Output the [X, Y] coordinate of the center of the cell containing the given text.  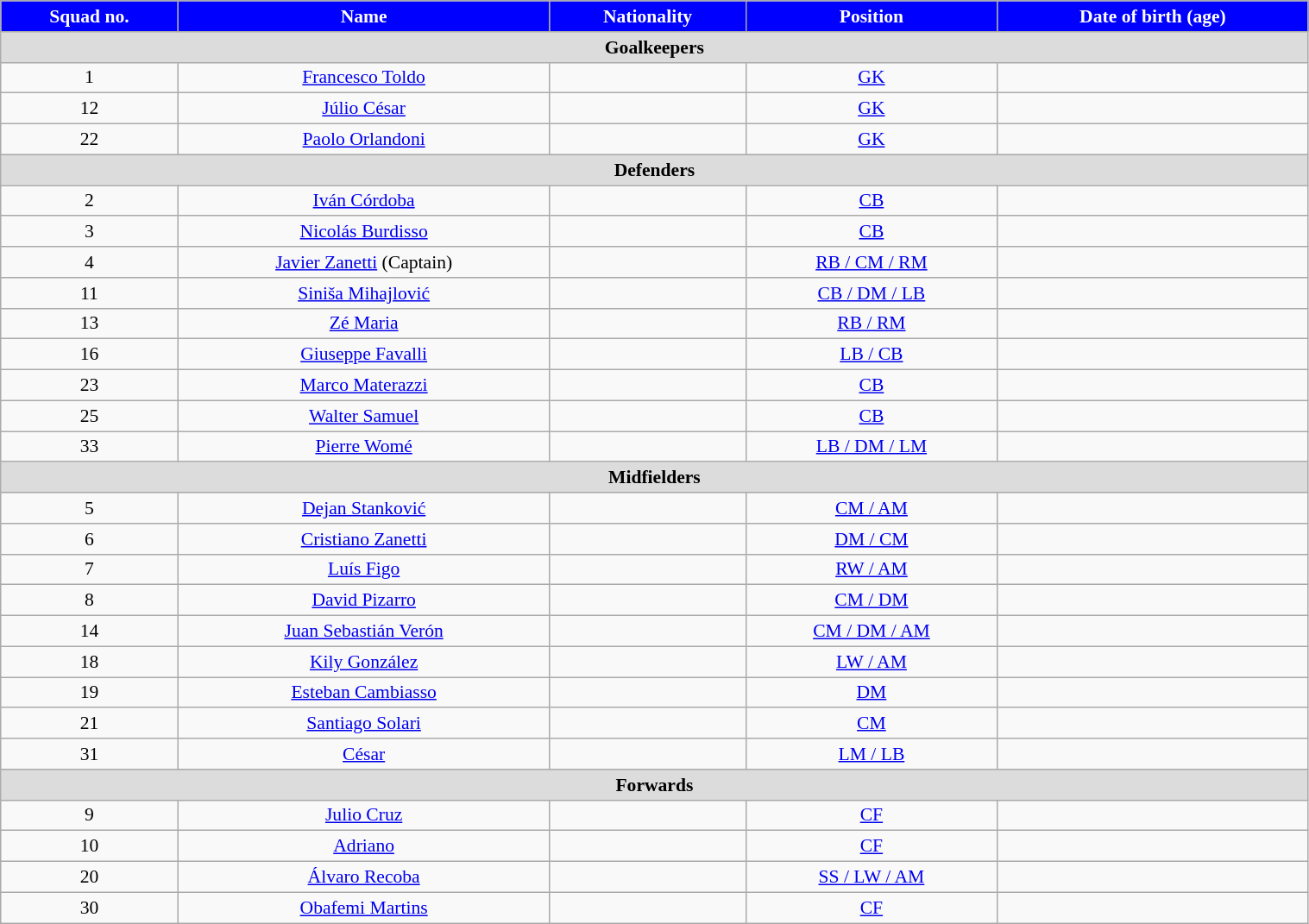
Javier Zanetti (Captain) [364, 262]
César [364, 754]
19 [90, 693]
DM [872, 693]
25 [90, 416]
Obafemi Martins [364, 908]
RB / RM [872, 324]
12 [90, 109]
LW / AM [872, 662]
2 [90, 201]
13 [90, 324]
Cristiano Zanetti [364, 539]
23 [90, 386]
14 [90, 632]
21 [90, 724]
Defenders [654, 170]
Esteban Cambiasso [364, 693]
CM / DM / AM [872, 632]
9 [90, 815]
Kily González [364, 662]
Goalkeepers [654, 47]
4 [90, 262]
Júlio César [364, 109]
20 [90, 877]
CM / DM [872, 600]
Siniša Mihajlović [364, 293]
SS / LW / AM [872, 877]
Álvaro Recoba [364, 877]
16 [90, 355]
LM / LB [872, 754]
30 [90, 908]
18 [90, 662]
Midfielders [654, 478]
Giuseppe Favalli [364, 355]
Forwards [654, 785]
Adriano [364, 846]
Luís Figo [364, 569]
RW / AM [872, 569]
Position [872, 16]
Pierre Womé [364, 447]
8 [90, 600]
David Pizarro [364, 600]
Squad no. [90, 16]
RB / CM / RM [872, 262]
Marco Materazzi [364, 386]
Zé Maria [364, 324]
Paolo Orlandoni [364, 140]
6 [90, 539]
7 [90, 569]
DM / CM [872, 539]
5 [90, 508]
Name [364, 16]
Santiago Solari [364, 724]
Iván Córdoba [364, 201]
CB / DM / LB [872, 293]
Francesco Toldo [364, 78]
Dejan Stanković [364, 508]
Nationality [647, 16]
10 [90, 846]
Walter Samuel [364, 416]
LB / DM / LM [872, 447]
33 [90, 447]
Julio Cruz [364, 815]
Juan Sebastián Verón [364, 632]
1 [90, 78]
CM / AM [872, 508]
3 [90, 232]
31 [90, 754]
22 [90, 140]
11 [90, 293]
LB / CB [872, 355]
Nicolás Burdisso [364, 232]
CM [872, 724]
Date of birth (age) [1153, 16]
